Extract the (x, y) coordinate from the center of the cell holding the provided text.  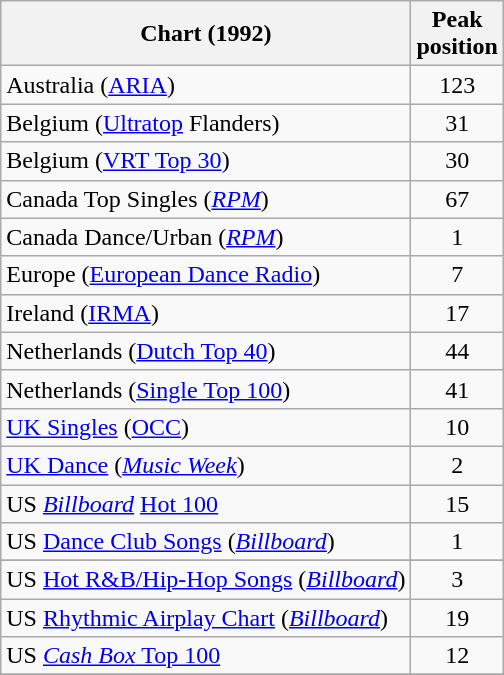
US Billboard Hot 100 (206, 503)
2 (457, 465)
41 (457, 389)
12 (457, 656)
Netherlands (Dutch Top 40) (206, 351)
US Cash Box Top 100 (206, 656)
Netherlands (Single Top 100) (206, 389)
US Rhythmic Airplay Chart (Billboard) (206, 618)
Canada Top Singles (RPM) (206, 199)
10 (457, 427)
Peakposition (457, 34)
US Dance Club Songs (Billboard) (206, 542)
Belgium (VRT Top 30) (206, 161)
UK Dance (Music Week) (206, 465)
Europe (European Dance Radio) (206, 275)
67 (457, 199)
3 (457, 580)
44 (457, 351)
Chart (1992) (206, 34)
Ireland (IRMA) (206, 313)
19 (457, 618)
Belgium (Ultratop Flanders) (206, 123)
UK Singles (OCC) (206, 427)
31 (457, 123)
Australia (ARIA) (206, 85)
7 (457, 275)
30 (457, 161)
15 (457, 503)
17 (457, 313)
Canada Dance/Urban (RPM) (206, 237)
123 (457, 85)
US Hot R&B/Hip-Hop Songs (Billboard) (206, 580)
